Locate the cell with the specified text and output its (X, Y) center coordinate. 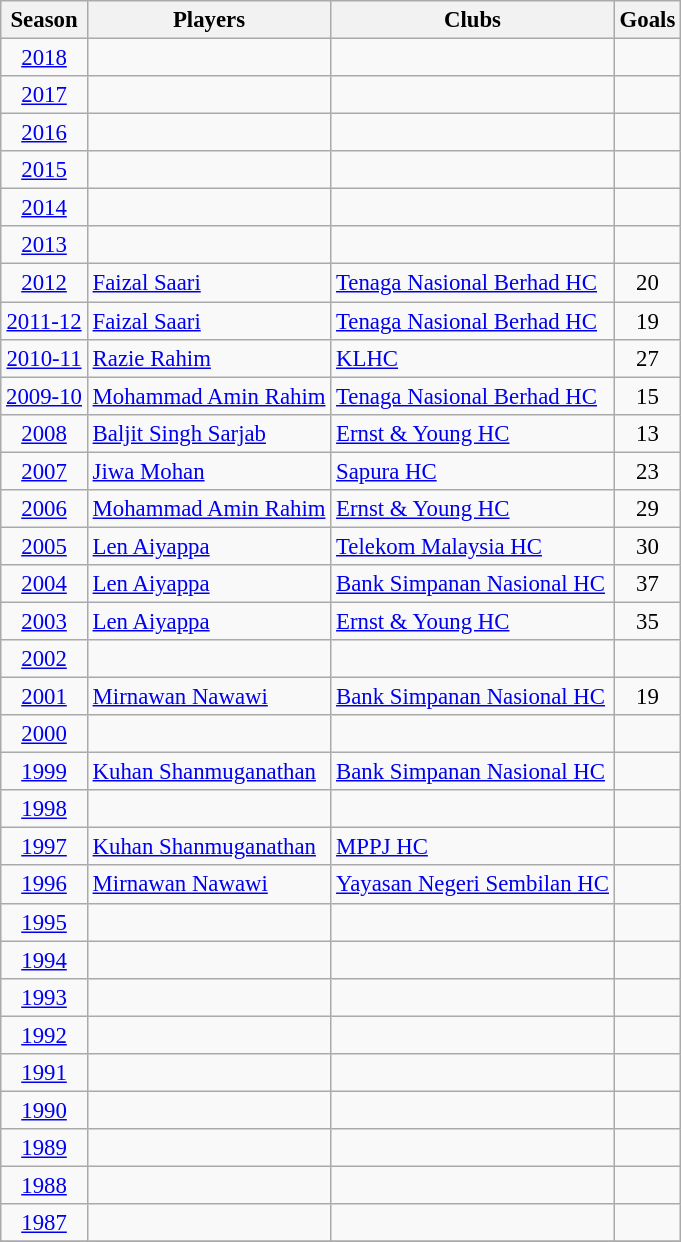
2014 (44, 208)
20 (647, 283)
2011-12 (44, 321)
1994 (44, 960)
1992 (44, 1035)
Telekom Malaysia HC (473, 546)
2013 (44, 245)
KLHC (473, 358)
1988 (44, 1185)
15 (647, 396)
29 (647, 509)
Goals (647, 20)
2004 (44, 584)
2016 (44, 133)
Yayasan Negeri Sembilan HC (473, 885)
2009-10 (44, 396)
Razie Rahim (208, 358)
2018 (44, 58)
1999 (44, 772)
1997 (44, 847)
1993 (44, 997)
35 (647, 621)
MPPJ HC (473, 847)
2012 (44, 283)
2007 (44, 471)
1989 (44, 1148)
2010-11 (44, 358)
2006 (44, 509)
2005 (44, 546)
27 (647, 358)
13 (647, 433)
23 (647, 471)
1998 (44, 809)
2008 (44, 433)
2017 (44, 95)
2015 (44, 170)
2003 (44, 621)
1991 (44, 1073)
2001 (44, 697)
2000 (44, 734)
Players (208, 20)
1995 (44, 922)
30 (647, 546)
1996 (44, 885)
Season (44, 20)
37 (647, 584)
Clubs (473, 20)
Jiwa Mohan (208, 471)
1990 (44, 1110)
2002 (44, 659)
Baljit Singh Sarjab (208, 433)
Sapura HC (473, 471)
1987 (44, 1223)
